Return [x, y] of the center of cell containing provided text 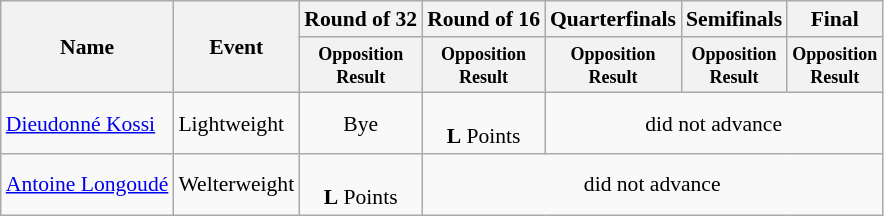
Round of 32 [360, 19]
Name [88, 47]
Welterweight [236, 184]
Dieudonné Kossi [88, 124]
Antoine Longoudé [88, 184]
Round of 16 [484, 19]
Bye [360, 124]
Lightweight [236, 124]
Final [834, 19]
Semifinals [734, 19]
Event [236, 47]
Quarterfinals [613, 19]
